Search for the cell housing the specified text and yield its (x, y) center coordinate. 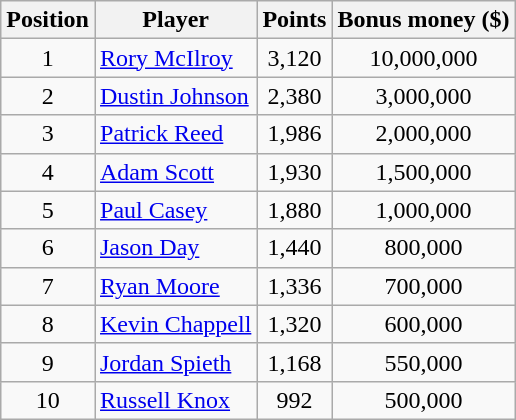
Jason Day (175, 248)
5 (48, 210)
10,000,000 (424, 58)
550,000 (424, 362)
3,000,000 (424, 96)
1,440 (294, 248)
Player (175, 20)
Bonus money ($) (424, 20)
7 (48, 286)
1 (48, 58)
Rory McIlroy (175, 58)
Position (48, 20)
500,000 (424, 400)
Russell Knox (175, 400)
1,986 (294, 134)
992 (294, 400)
2 (48, 96)
8 (48, 324)
Jordan Spieth (175, 362)
600,000 (424, 324)
Adam Scott (175, 172)
3,120 (294, 58)
Ryan Moore (175, 286)
3 (48, 134)
1,000,000 (424, 210)
1,500,000 (424, 172)
Kevin Chappell (175, 324)
1,168 (294, 362)
Points (294, 20)
2,000,000 (424, 134)
Dustin Johnson (175, 96)
9 (48, 362)
Paul Casey (175, 210)
1,320 (294, 324)
2,380 (294, 96)
1,880 (294, 210)
4 (48, 172)
700,000 (424, 286)
800,000 (424, 248)
1,336 (294, 286)
10 (48, 400)
1,930 (294, 172)
Patrick Reed (175, 134)
6 (48, 248)
